Return [X, Y] of the center of cell containing provided text 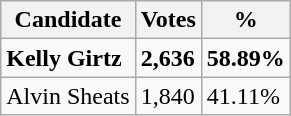
Kelly Girtz [68, 58]
Alvin Sheats [68, 96]
% [246, 20]
41.11% [246, 96]
Candidate [68, 20]
Votes [168, 20]
58.89% [246, 58]
2,636 [168, 58]
1,840 [168, 96]
